Detect which cell encompasses the target text, then output its [X, Y] center coordinate. 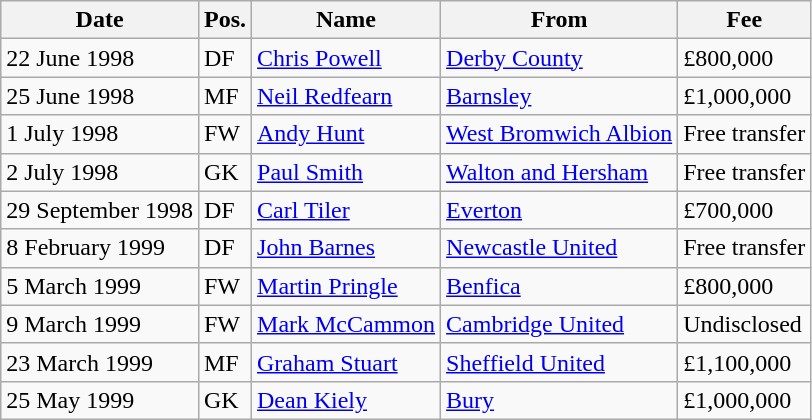
Andy Hunt [346, 134]
25 May 1999 [100, 400]
Mark McCammon [346, 324]
Newcastle United [560, 248]
Name [346, 20]
Chris Powell [346, 58]
Sheffield United [560, 362]
Date [100, 20]
Benfica [560, 286]
Carl Tiler [346, 210]
Barnsley [560, 96]
West Bromwich Albion [560, 134]
Martin Pringle [346, 286]
Fee [744, 20]
Paul Smith [346, 172]
Pos. [224, 20]
Walton and Hersham [560, 172]
Dean Kiely [346, 400]
Neil Redfearn [346, 96]
Graham Stuart [346, 362]
5 March 1999 [100, 286]
25 June 1998 [100, 96]
Derby County [560, 58]
2 July 1998 [100, 172]
John Barnes [346, 248]
Bury [560, 400]
22 June 1998 [100, 58]
1 July 1998 [100, 134]
Cambridge United [560, 324]
From [560, 20]
Everton [560, 210]
9 March 1999 [100, 324]
23 March 1999 [100, 362]
8 February 1999 [100, 248]
£700,000 [744, 210]
£1,100,000 [744, 362]
29 September 1998 [100, 210]
Undisclosed [744, 324]
